Extract the [x, y] coordinate from the center of the cell holding the provided text.  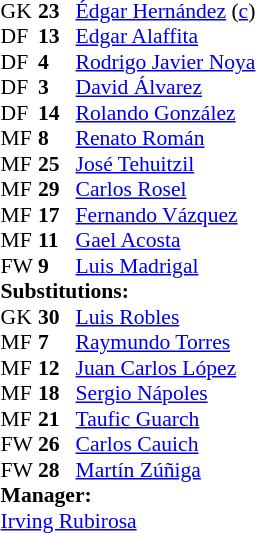
Taufic Guarch [166, 419]
José Tehuitzil [166, 164]
29 [57, 189]
Luis Robles [166, 317]
9 [57, 266]
Rolando González [166, 113]
Raymundo Torres [166, 343]
4 [57, 62]
Juan Carlos López [166, 368]
Gael Acosta [166, 241]
21 [57, 419]
Carlos Rosel [166, 189]
Luis Madrigal [166, 266]
Manager: [128, 495]
Martín Zúñiga [166, 470]
12 [57, 368]
David Álvarez [166, 87]
3 [57, 87]
28 [57, 470]
Edgar Alaffita [166, 37]
14 [57, 113]
GK [20, 317]
26 [57, 445]
Carlos Cauich [166, 445]
Sergio Nápoles [166, 393]
8 [57, 139]
11 [57, 241]
Fernando Vázquez [166, 215]
Substitutions: [128, 291]
30 [57, 317]
Rodrigo Javier Noya [166, 62]
13 [57, 37]
17 [57, 215]
7 [57, 343]
Renato Román [166, 139]
18 [57, 393]
25 [57, 164]
